Search for the cell housing the specified text and yield its [X, Y] center coordinate. 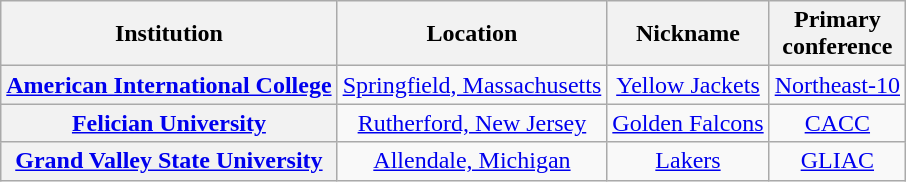
Institution [169, 34]
GLIAC [837, 161]
Grand Valley State University [169, 161]
Northeast-10 [837, 85]
Nickname [688, 34]
Allendale, Michigan [472, 161]
American International College [169, 85]
Location [472, 34]
CACC [837, 123]
Springfield, Massachusetts [472, 85]
Yellow Jackets [688, 85]
Lakers [688, 161]
Primaryconference [837, 34]
Rutherford, New Jersey [472, 123]
Felician University [169, 123]
Golden Falcons [688, 123]
